Extract the (X, Y) coordinate from the center of the cell holding the provided text.  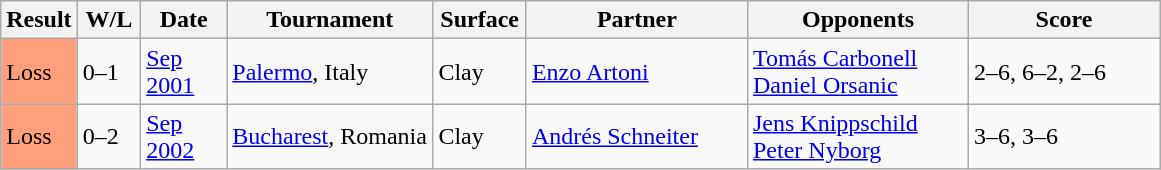
2–6, 6–2, 2–6 (1064, 72)
Sep 2001 (184, 72)
Date (184, 20)
Partner (636, 20)
Tomás Carbonell Daniel Orsanic (858, 72)
Enzo Artoni (636, 72)
Opponents (858, 20)
Andrés Schneiter (636, 136)
Result (39, 20)
Surface (480, 20)
Palermo, Italy (330, 72)
W/L (109, 20)
0–2 (109, 136)
Bucharest, Romania (330, 136)
Sep 2002 (184, 136)
Tournament (330, 20)
3–6, 3–6 (1064, 136)
0–1 (109, 72)
Score (1064, 20)
Jens Knippschild Peter Nyborg (858, 136)
